Search for the cell housing the specified text and yield its (X, Y) center coordinate. 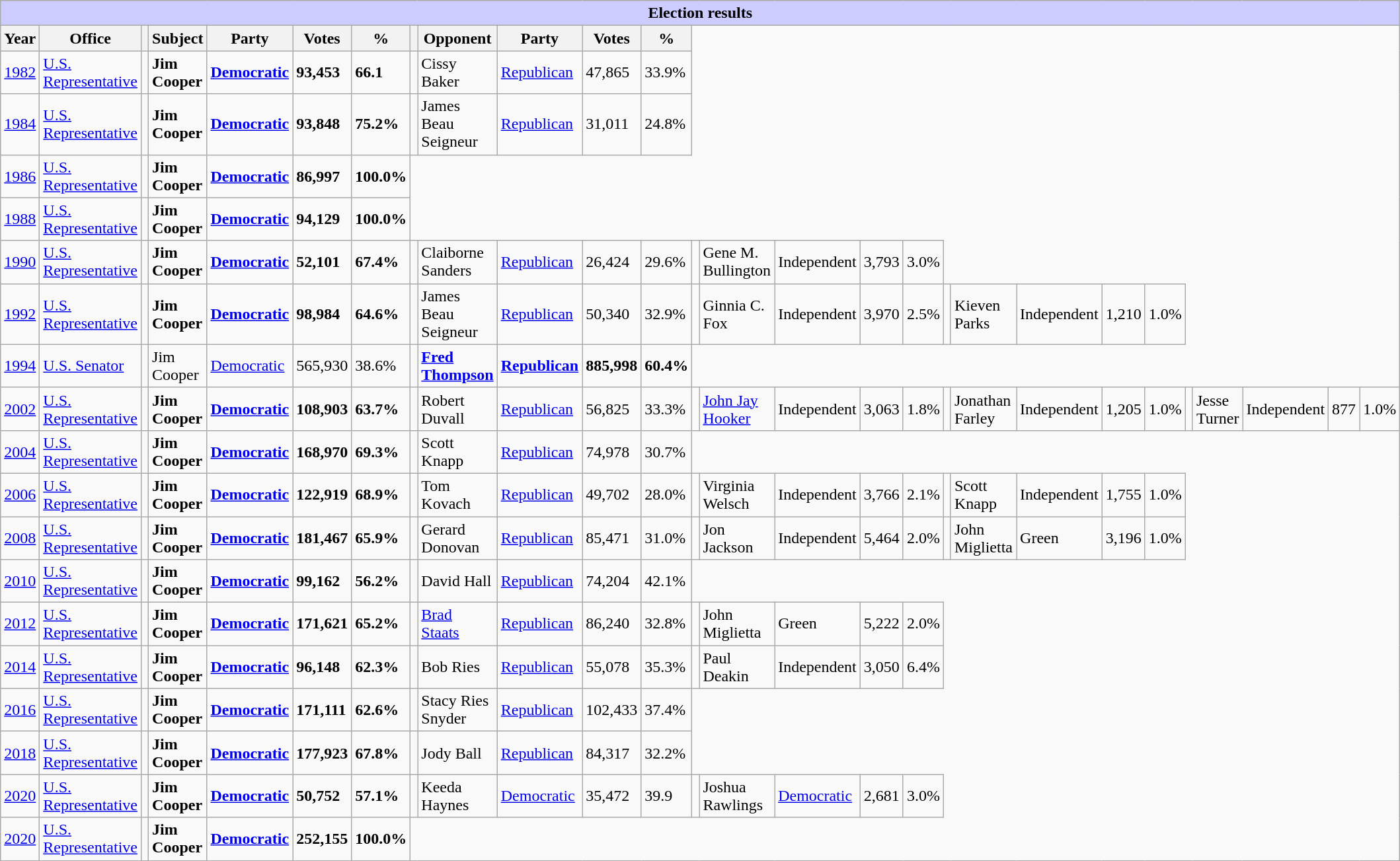
1988 (20, 219)
66.1 (381, 73)
2018 (20, 753)
1986 (20, 176)
177,923 (323, 753)
63.7% (381, 408)
2008 (20, 538)
86,240 (612, 624)
Paul Deakin (737, 667)
50,340 (612, 314)
108,903 (323, 408)
74,978 (612, 452)
65.9% (381, 538)
3,970 (882, 314)
84,317 (612, 753)
Tom Kovach (457, 494)
Stacy Ries Snyder (457, 710)
32.8% (666, 624)
37.4% (666, 710)
Kieven Parks (984, 314)
168,970 (323, 452)
69.3% (381, 452)
3,196 (1124, 538)
171,111 (323, 710)
55,078 (612, 667)
31,011 (612, 124)
171,621 (323, 624)
68.9% (381, 494)
35.3% (666, 667)
32.2% (666, 753)
1982 (20, 73)
6.4% (923, 667)
U.S. Senator (91, 366)
1994 (20, 366)
67.4% (381, 262)
1.8% (923, 408)
Joshua Rawlings (737, 796)
252,155 (323, 839)
2014 (20, 667)
38.6% (381, 366)
Cissy Baker (457, 73)
Bob Ries (457, 667)
2004 (20, 452)
Jon Jackson (737, 538)
99,162 (323, 581)
Brad Staats (457, 624)
Keeda Haynes (457, 796)
2002 (20, 408)
2.5% (923, 314)
75.2% (381, 124)
30.7% (666, 452)
3,063 (882, 408)
5,222 (882, 624)
2.1% (923, 494)
98,984 (323, 314)
1984 (20, 124)
John Jay Hooker (737, 408)
74,204 (612, 581)
Year (20, 38)
31.0% (666, 538)
Jesse Turner (1218, 408)
3,050 (882, 667)
2012 (20, 624)
885,998 (612, 366)
1992 (20, 314)
2010 (20, 581)
Office (91, 38)
42.1% (666, 581)
86,997 (323, 176)
64.6% (381, 314)
35,472 (612, 796)
62.3% (381, 667)
93,453 (323, 73)
2016 (20, 710)
52,101 (323, 262)
Claiborne Sanders (457, 262)
Ginnia C. Fox (737, 314)
David Hall (457, 581)
33.3% (666, 408)
Subject (178, 38)
62.6% (381, 710)
877 (1344, 408)
Opponent (457, 38)
50,752 (323, 796)
39.9 (666, 796)
65.2% (381, 624)
29.6% (666, 262)
3,793 (882, 262)
32.9% (666, 314)
60.4% (666, 366)
56.2% (381, 581)
24.8% (666, 124)
49,702 (612, 494)
57.1% (381, 796)
1,755 (1124, 494)
Gerard Donovan (457, 538)
Jonathan Farley (984, 408)
26,424 (612, 262)
Virginia Welsch (737, 494)
1,205 (1124, 408)
2006 (20, 494)
3,766 (882, 494)
Fred Thompson (457, 366)
1,210 (1124, 314)
Election results (701, 13)
94,129 (323, 219)
565,930 (323, 366)
122,919 (323, 494)
5,464 (882, 538)
181,467 (323, 538)
96,148 (323, 667)
102,433 (612, 710)
Robert Duvall (457, 408)
1990 (20, 262)
33.9% (666, 73)
47,865 (612, 73)
2,681 (882, 796)
93,848 (323, 124)
28.0% (666, 494)
Gene M. Bullington (737, 262)
Jody Ball (457, 753)
56,825 (612, 408)
85,471 (612, 538)
67.8% (381, 753)
